For the text-containing cell, return its midpoint in (X, Y) coordinate format. 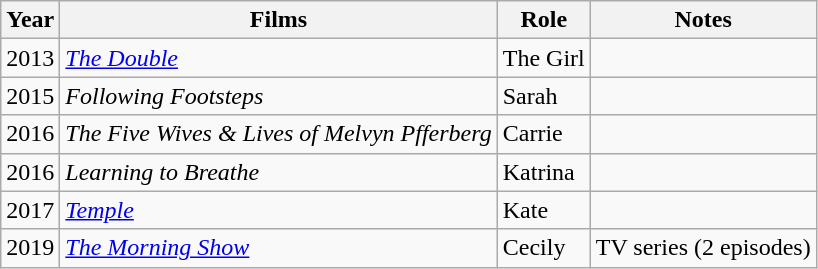
Learning to Breathe (278, 172)
2019 (30, 248)
Year (30, 20)
Cecily (544, 248)
The Girl (544, 58)
Katrina (544, 172)
The Double (278, 58)
Sarah (544, 96)
2015 (30, 96)
Notes (703, 20)
2013 (30, 58)
TV series (2 episodes) (703, 248)
Films (278, 20)
The Five Wives & Lives of Melvyn Pfferberg (278, 134)
Temple (278, 210)
Following Footsteps (278, 96)
2017 (30, 210)
Role (544, 20)
Carrie (544, 134)
The Morning Show (278, 248)
Kate (544, 210)
